Return [x, y] of the center of cell containing provided text 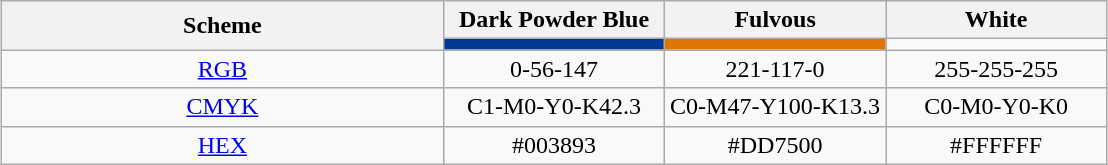
C0-M47-Y100-K13.3 [776, 107]
Scheme [222, 26]
#003893 [554, 145]
C1-M0-Y0-K42.3 [554, 107]
#FFFFFF [996, 145]
255-255-255 [996, 69]
221-117-0 [776, 69]
RGB [222, 69]
Fulvous [776, 20]
0-56-147 [554, 69]
CMYK [222, 107]
#DD7500 [776, 145]
Dark Powder Blue [554, 20]
C0-M0-Y0-K0 [996, 107]
White [996, 20]
HEX [222, 145]
